Search for the cell housing the specified text and yield its (x, y) center coordinate. 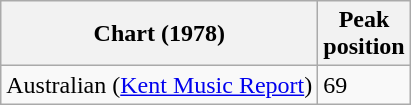
Australian (Kent Music Report) (160, 85)
69 (364, 85)
Chart (1978) (160, 34)
Peakposition (364, 34)
